Provide the [x, y] coordinate of the cell's center where the given text is located.  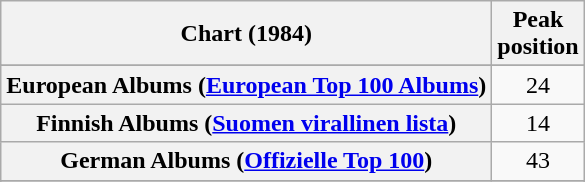
Peakposition [538, 34]
14 [538, 123]
German Albums (Offizielle Top 100) [246, 161]
European Albums (European Top 100 Albums) [246, 85]
24 [538, 85]
Finnish Albums (Suomen virallinen lista) [246, 123]
43 [538, 161]
Chart (1984) [246, 34]
